Find where the given text appears and provide that cell's center as (X, Y) coordinate. 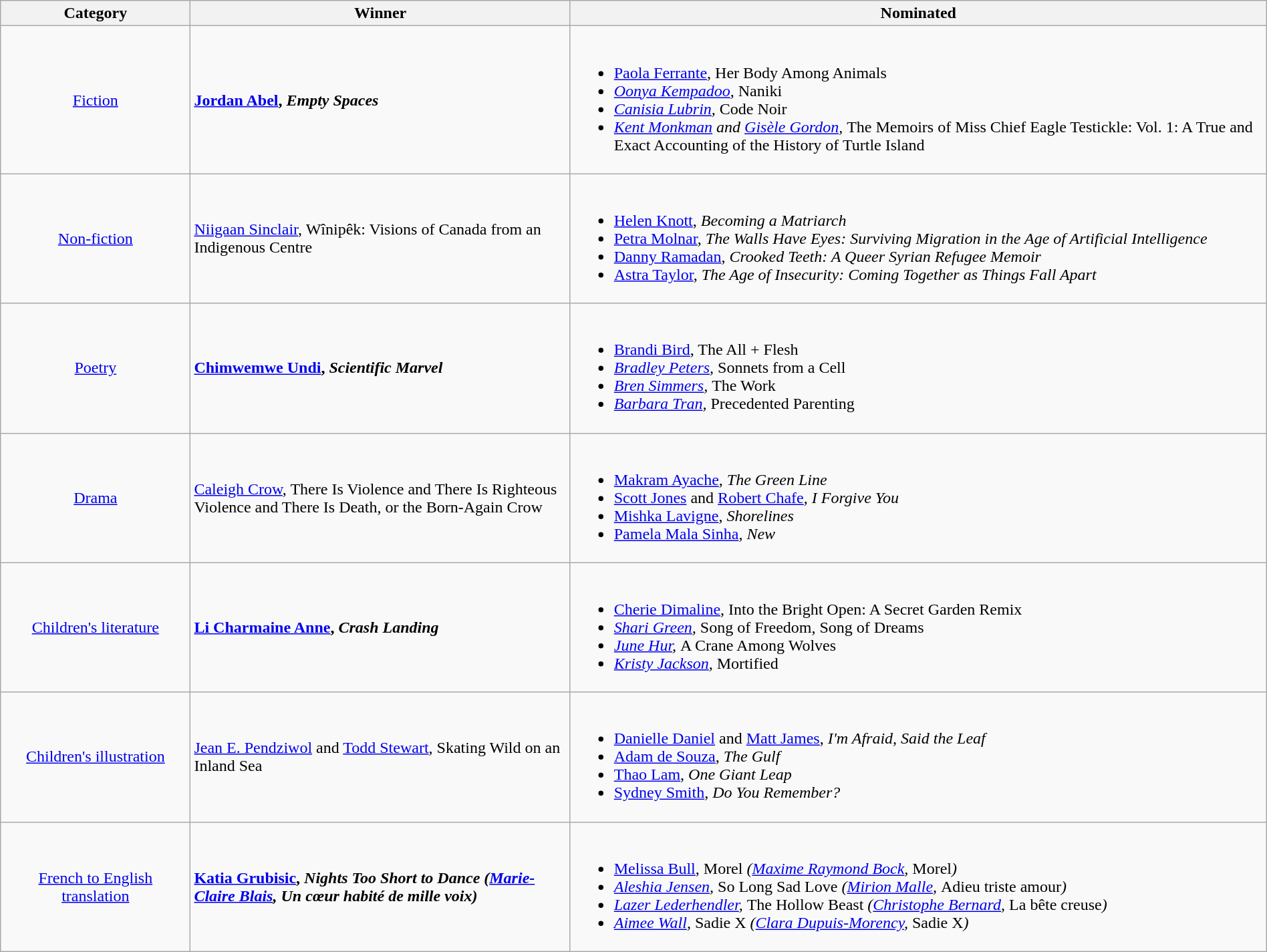
Danielle Daniel and Matt James, I'm Afraid, Said the LeafAdam de Souza, The GulfThao Lam, One Giant LeapSydney Smith, Do You Remember? (918, 757)
French to English translation (96, 887)
Nominated (918, 13)
Poetry (96, 368)
Katia Grubisic, Nights Too Short to Dance (Marie-Claire Blais, Un cœur habité de mille voix) (380, 887)
Jordan Abel, Empty Spaces (380, 100)
Drama (96, 498)
Li Charmaine Anne, Crash Landing (380, 627)
Children's illustration (96, 757)
Makram Ayache, The Green LineScott Jones and Robert Chafe, I Forgive YouMishka Lavigne, ShorelinesPamela Mala Sinha, New (918, 498)
Fiction (96, 100)
Chimwemwe Undi, Scientific Marvel (380, 368)
Category (96, 13)
Jean E. Pendziwol and Todd Stewart, Skating Wild on an Inland Sea (380, 757)
Children's literature (96, 627)
Winner (380, 13)
Caleigh Crow, There Is Violence and There Is Righteous Violence and There Is Death, or the Born-Again Crow (380, 498)
Brandi Bird, The All + FleshBradley Peters, Sonnets from a CellBren Simmers, The WorkBarbara Tran, Precedented Parenting (918, 368)
Niigaan Sinclair, Wînipêk: Visions of Canada from an Indigenous Centre (380, 239)
Non-fiction (96, 239)
